Provide the (x, y) coordinate of the cell's center where the given text is located.  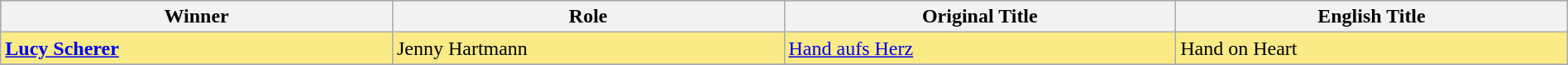
Role (588, 17)
English Title (1372, 17)
Hand on Heart (1372, 48)
Jenny Hartmann (588, 48)
Lucy Scherer (197, 48)
Original Title (980, 17)
Winner (197, 17)
Hand aufs Herz (980, 48)
